Output the [x, y] coordinate of the center of the cell containing the given text.  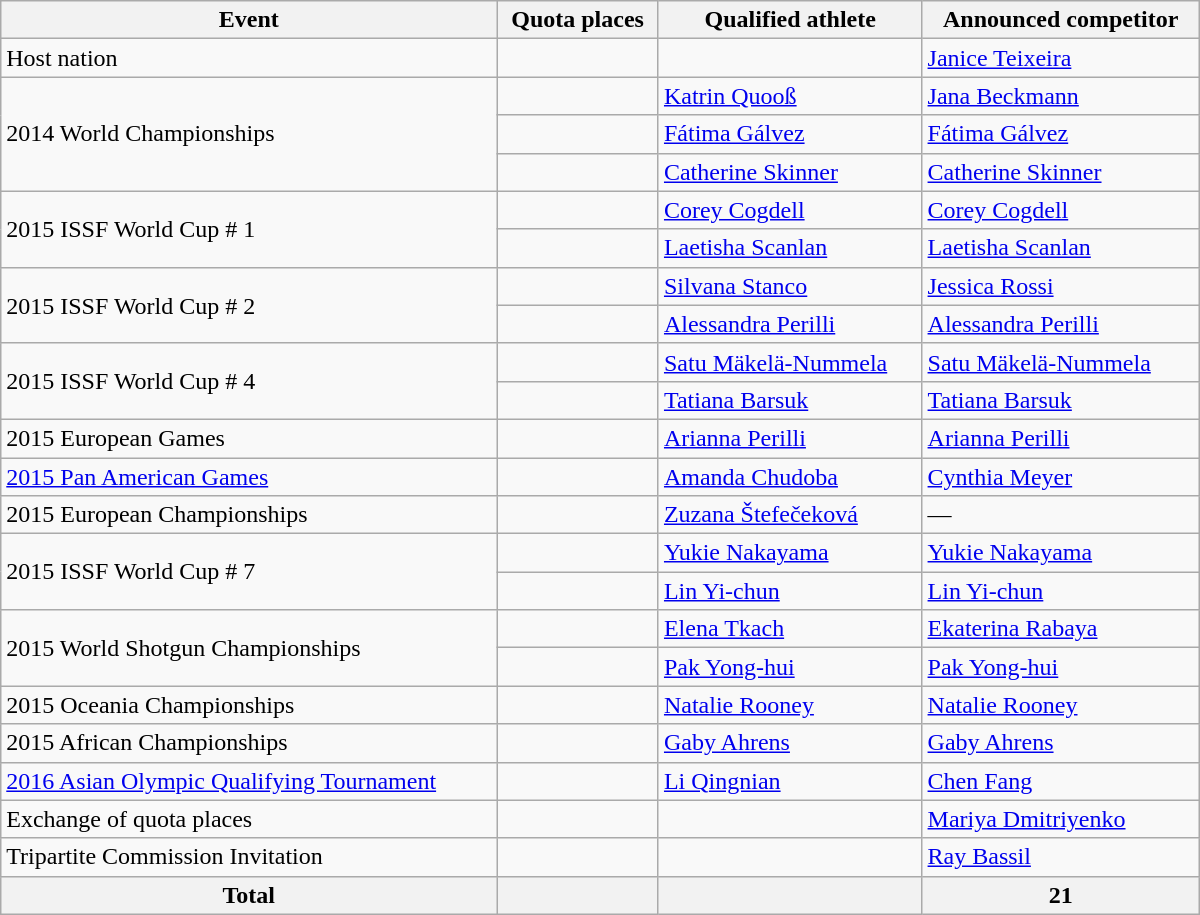
2015 European Championships [249, 515]
2014 World Championships [249, 134]
2015 Pan American Games [249, 477]
2015 ISSF World Cup # 2 [249, 305]
Janice Teixeira [1060, 58]
Total [249, 895]
Ekaterina Rabaya [1060, 629]
2015 ISSF World Cup # 4 [249, 381]
Chen Fang [1060, 781]
Li Qingnian [790, 781]
Jana Beckmann [1060, 96]
Silvana Stanco [790, 286]
Exchange of quota places [249, 819]
2015 European Games [249, 438]
Elena Tkach [790, 629]
Mariya Dmitriyenko [1060, 819]
2015 ISSF World Cup # 7 [249, 572]
Zuzana Štefečeková [790, 515]
2015 ISSF World Cup # 1 [249, 229]
Announced competitor [1060, 20]
2015 World Shotgun Championships [249, 648]
Amanda Chudoba [790, 477]
Tripartite Commission Invitation [249, 857]
2016 Asian Olympic Qualifying Tournament [249, 781]
Quota places [578, 20]
21 [1060, 895]
Event [249, 20]
Host nation [249, 58]
Qualified athlete [790, 20]
Jessica Rossi [1060, 286]
2015 Oceania Championships [249, 705]
Katrin Quooß [790, 96]
Cynthia Meyer [1060, 477]
2015 African Championships [249, 743]
— [1060, 515]
Ray Bassil [1060, 857]
